Find where the given text appears and provide that cell's center as [X, Y] coordinate. 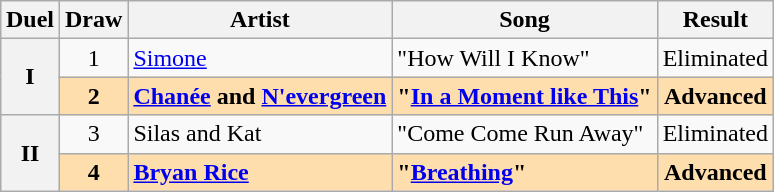
"Come Come Run Away" [524, 134]
"How Will I Know" [524, 58]
I [30, 77]
"Breathing" [524, 172]
1 [94, 58]
Result [715, 20]
2 [94, 96]
II [30, 153]
Simone [260, 58]
Chanée and N'evergreen [260, 96]
Silas and Kat [260, 134]
Duel [30, 20]
Bryan Rice [260, 172]
Artist [260, 20]
3 [94, 134]
Draw [94, 20]
4 [94, 172]
"In a Moment like This" [524, 96]
Song [524, 20]
